Search for the cell housing the specified text and yield its [x, y] center coordinate. 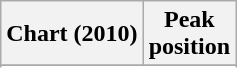
Chart (2010) [72, 34]
Peakposition [189, 34]
